Identify which cell holds the provided text, then report its (X, Y) central coordinate. 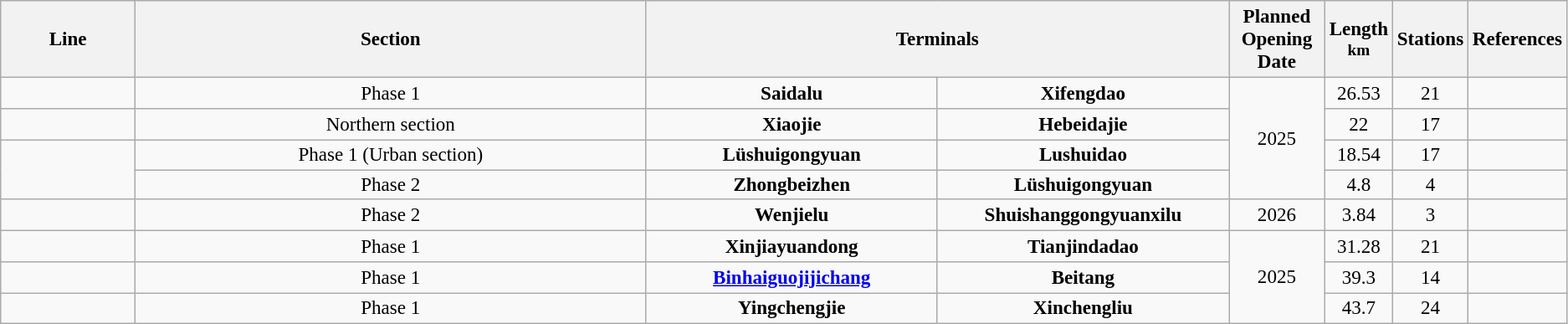
24 (1430, 308)
18.54 (1359, 156)
Yingchengjie (792, 308)
Terminals (937, 39)
14 (1430, 278)
Stations (1430, 39)
4 (1430, 184)
Wenjielu (792, 215)
Planned Opening Date (1277, 39)
26.53 (1359, 94)
Xiaojie (792, 125)
Tianjindadao (1083, 247)
Lengthkm (1359, 39)
References (1517, 39)
Xinchengliu (1083, 308)
31.28 (1359, 247)
3.84 (1359, 215)
Northern section (390, 125)
Section (390, 39)
Shuishanggongyuanxilu (1083, 215)
Saidalu (792, 94)
4.8 (1359, 184)
39.3 (1359, 278)
22 (1359, 125)
Lushuidao (1083, 156)
2026 (1277, 215)
3 (1430, 215)
Phase 1 (Urban section) (390, 156)
Binhaiguojijichang (792, 278)
Beitang (1083, 278)
Xinjiayuandong (792, 247)
43.7 (1359, 308)
Hebeidajie (1083, 125)
Zhongbeizhen (792, 184)
Xifengdao (1083, 94)
Line (69, 39)
